Output the [X, Y] coordinate of the center of the cell containing the given text.  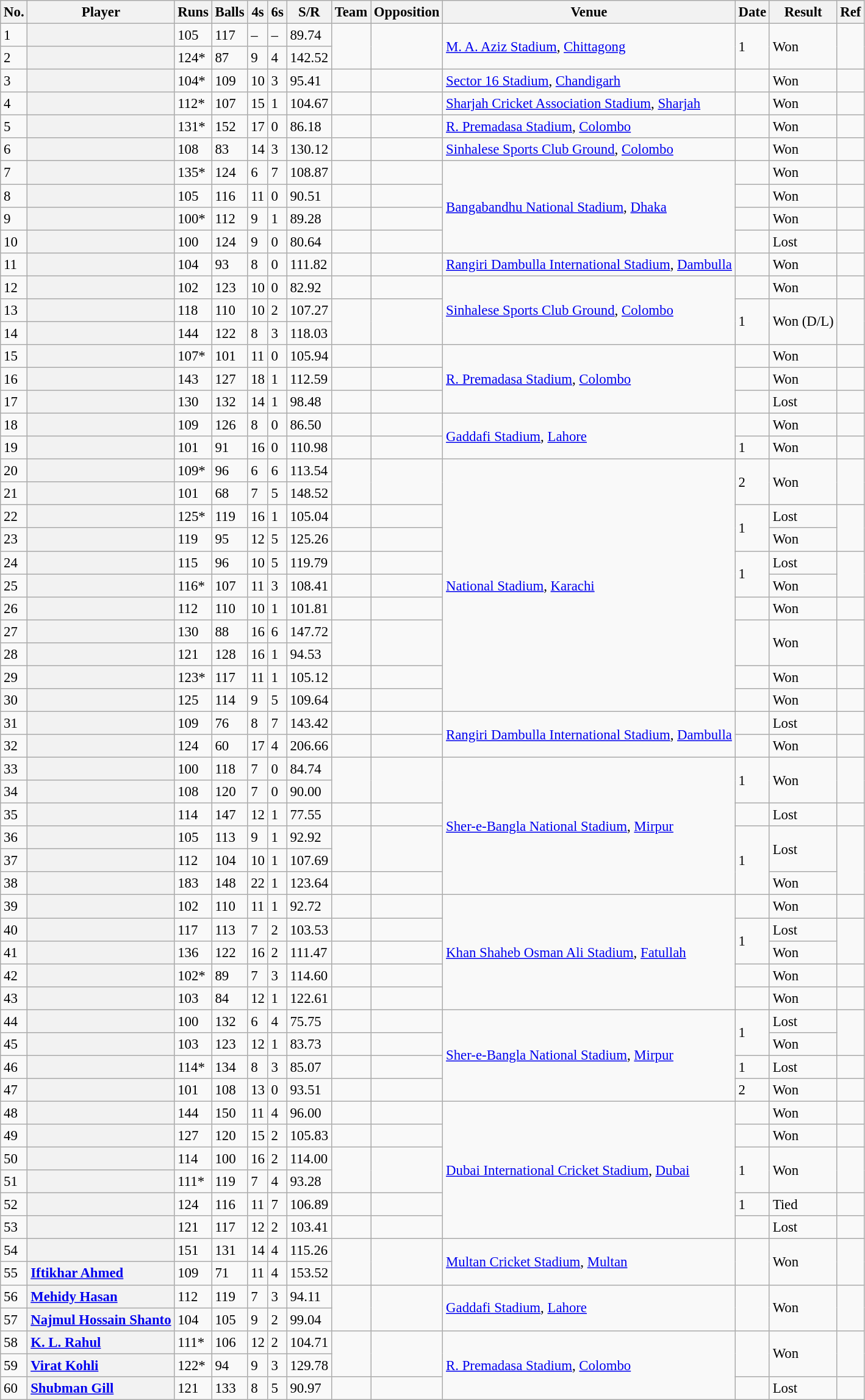
206.66 [309, 746]
131 [229, 1251]
20 [14, 471]
99.04 [309, 1319]
85.07 [309, 1067]
102* [193, 975]
147.72 [309, 631]
143.42 [309, 723]
34 [14, 792]
Opposition [407, 12]
108.87 [309, 173]
183 [193, 884]
S/R [309, 12]
91 [229, 448]
122* [193, 1365]
Sharjah Cricket Association Stadium, Sharjah [589, 104]
114.00 [309, 1159]
104.71 [309, 1342]
123* [193, 677]
4s [257, 12]
42 [14, 975]
25 [14, 586]
83 [229, 149]
37 [14, 861]
109* [193, 471]
95.41 [309, 81]
112.59 [309, 379]
101.81 [309, 608]
152 [229, 127]
77.55 [309, 815]
Venue [589, 12]
27 [14, 631]
Date [752, 12]
35 [14, 815]
Iftikhar Ahmed [101, 1274]
38 [14, 884]
116* [193, 586]
76 [229, 723]
94.11 [309, 1296]
84 [229, 998]
103.53 [309, 930]
134 [229, 1067]
100* [193, 218]
90.97 [309, 1388]
Ref [850, 12]
105.04 [309, 517]
Virat Kohli [101, 1365]
6s [277, 12]
Mehidy Hasan [101, 1296]
M. A. Aziz Stadium, Chittagong [589, 46]
98.48 [309, 402]
124* [193, 58]
K. L. Rahul [101, 1342]
118.03 [309, 333]
128 [229, 655]
104* [193, 81]
Runs [193, 12]
46 [14, 1067]
80.64 [309, 242]
105.94 [309, 356]
135* [193, 173]
Balls [229, 12]
88 [229, 631]
55 [14, 1274]
75.75 [309, 1021]
115 [193, 562]
23 [14, 540]
111.47 [309, 952]
40 [14, 930]
84.74 [309, 769]
33 [14, 769]
148.52 [309, 494]
21 [14, 494]
103.41 [309, 1227]
68 [229, 494]
36 [14, 838]
52 [14, 1205]
104.67 [309, 104]
125* [193, 517]
32 [14, 746]
58 [14, 1342]
44 [14, 1021]
147 [229, 815]
Bangabandhu National Stadium, Dhaka [589, 207]
82.92 [309, 287]
Dubai International Cricket Stadium, Dubai [589, 1170]
105.83 [309, 1136]
59 [14, 1365]
150 [229, 1113]
114* [193, 1067]
105.12 [309, 677]
83.73 [309, 1044]
Player [101, 12]
19 [14, 448]
110.98 [309, 448]
93.28 [309, 1182]
151 [193, 1251]
26 [14, 608]
143 [193, 379]
89.28 [309, 218]
107.27 [309, 311]
Team [351, 12]
114.60 [309, 975]
31 [14, 723]
95 [229, 540]
54 [14, 1251]
131* [193, 127]
133 [229, 1388]
122.61 [309, 998]
94 [229, 1365]
92.92 [309, 838]
47 [14, 1090]
No. [14, 12]
148 [229, 884]
86.18 [309, 127]
45 [14, 1044]
107.69 [309, 861]
71 [229, 1274]
Shubman Gill [101, 1388]
56 [14, 1296]
Sector 16 Stadium, Chandigarh [589, 81]
86.50 [309, 425]
106.89 [309, 1205]
109.64 [309, 700]
48 [14, 1113]
43 [14, 998]
57 [14, 1319]
111.82 [309, 264]
112* [193, 104]
Tied [803, 1205]
49 [14, 1136]
94.53 [309, 655]
National Stadium, Karachi [589, 586]
30 [14, 700]
130.12 [309, 149]
28 [14, 655]
Result [803, 12]
129.78 [309, 1365]
51 [14, 1182]
115.26 [309, 1251]
Multan Cricket Stadium, Multan [589, 1262]
123.64 [309, 884]
153.52 [309, 1274]
41 [14, 952]
125.26 [309, 540]
29 [14, 677]
96.00 [309, 1113]
93 [229, 264]
125 [193, 700]
113.54 [309, 471]
39 [14, 906]
136 [193, 952]
Khan Shaheb Osman Ali Stadium, Fatullah [589, 952]
89.74 [309, 35]
Najmul Hossain Shanto [101, 1319]
119.79 [309, 562]
106 [229, 1342]
90.00 [309, 792]
93.51 [309, 1090]
24 [14, 562]
107* [193, 356]
142.52 [309, 58]
87 [229, 58]
53 [14, 1227]
90.51 [309, 196]
92.72 [309, 906]
126 [229, 425]
108.41 [309, 586]
89 [229, 975]
50 [14, 1159]
Won (D/L) [803, 322]
